Pinpoint the cell where the given text exists, returning its (X, Y) midpoint coordinate. 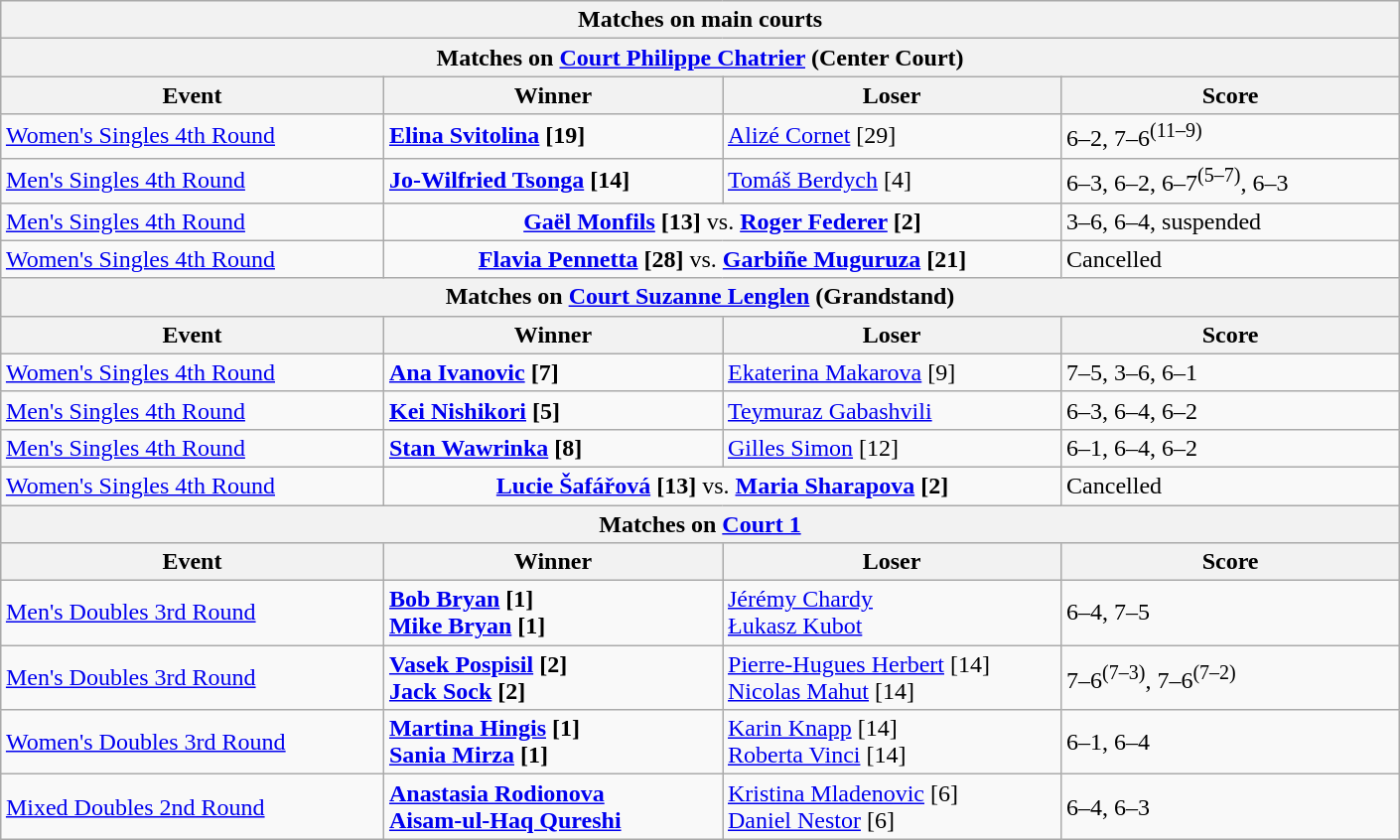
Mixed Doubles 2nd Round (192, 806)
Gilles Simon [12] (892, 448)
Jo-Wilfried Tsonga [14] (552, 181)
6–2, 7–6(11–9) (1231, 137)
Bob Bryan [1] Mike Bryan [1] (552, 614)
Stan Wawrinka [8] (552, 448)
Ana Ivanovic [7] (552, 372)
Matches on Court Suzanne Lenglen (Grandstand) (699, 297)
6–1, 6–4 (1231, 743)
Anastasia Rodionova Aisam-ul-Haq Qureshi (552, 806)
Pierre-Hugues Herbert [14] Nicolas Mahut [14] (892, 677)
3–6, 6–4, suspended (1231, 221)
Gaël Monfils [13] vs. Roger Federer [2] (722, 221)
6–4, 6–3 (1231, 806)
6–3, 6–4, 6–2 (1231, 410)
Martina Hingis [1] Sania Mirza [1] (552, 743)
Tomáš Berdych [4] (892, 181)
Flavia Pennetta [28] vs. Garbiñe Muguruza [21] (722, 259)
Teymuraz Gabashvili (892, 410)
7–5, 3–6, 6–1 (1231, 372)
6–3, 6–2, 6–7(5–7), 6–3 (1231, 181)
6–4, 7–5 (1231, 614)
Matches on main courts (699, 20)
6–1, 6–4, 6–2 (1231, 448)
Kei Nishikori [5] (552, 410)
Elina Svitolina [19] (552, 137)
7–6(7–3), 7–6(7–2) (1231, 677)
Vasek Pospisil [2] Jack Sock [2] (552, 677)
Women's Doubles 3rd Round (192, 743)
Ekaterina Makarova [9] (892, 372)
Matches on Court 1 (699, 524)
Kristina Mladenovic [6] Daniel Nestor [6] (892, 806)
Matches on Court Philippe Chatrier (Center Court) (699, 58)
Jérémy Chardy Łukasz Kubot (892, 614)
Lucie Šafářová [13] vs. Maria Sharapova [2] (722, 486)
Alizé Cornet [29] (892, 137)
Karin Knapp [14] Roberta Vinci [14] (892, 743)
